From the cell containing the given text, extract its center point as (x, y) coordinate. 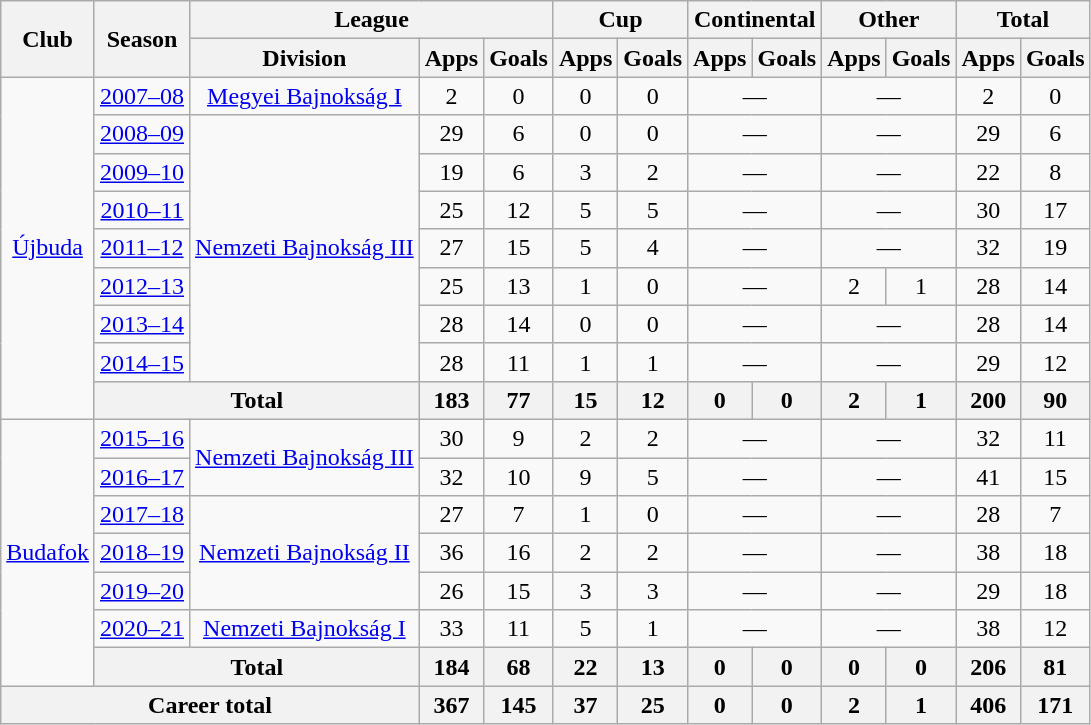
Other (889, 20)
81 (1055, 667)
68 (519, 667)
League (372, 20)
16 (519, 553)
26 (451, 591)
41 (988, 477)
Nemzeti Bajnokság II (305, 553)
2011–12 (142, 248)
Club (48, 39)
183 (451, 400)
2014–15 (142, 362)
2012–13 (142, 286)
2016–17 (142, 477)
4 (653, 248)
Budafok (48, 552)
36 (451, 553)
Career total (210, 705)
Division (305, 58)
2018–19 (142, 553)
2015–16 (142, 438)
2013–14 (142, 324)
8 (1055, 172)
Nemzeti Bajnokság I (305, 629)
2017–18 (142, 515)
2010–11 (142, 210)
Season (142, 39)
367 (451, 705)
17 (1055, 210)
33 (451, 629)
406 (988, 705)
2019–20 (142, 591)
90 (1055, 400)
145 (519, 705)
Megyei Bajnokság I (305, 96)
77 (519, 400)
Cup (620, 20)
37 (585, 705)
2008–09 (142, 134)
2009–10 (142, 172)
171 (1055, 705)
2020–21 (142, 629)
184 (451, 667)
Újbuda (48, 248)
2007–08 (142, 96)
Continental (755, 20)
206 (988, 667)
10 (519, 477)
200 (988, 400)
